Find where the given text appears and provide that cell's center as (X, Y) coordinate. 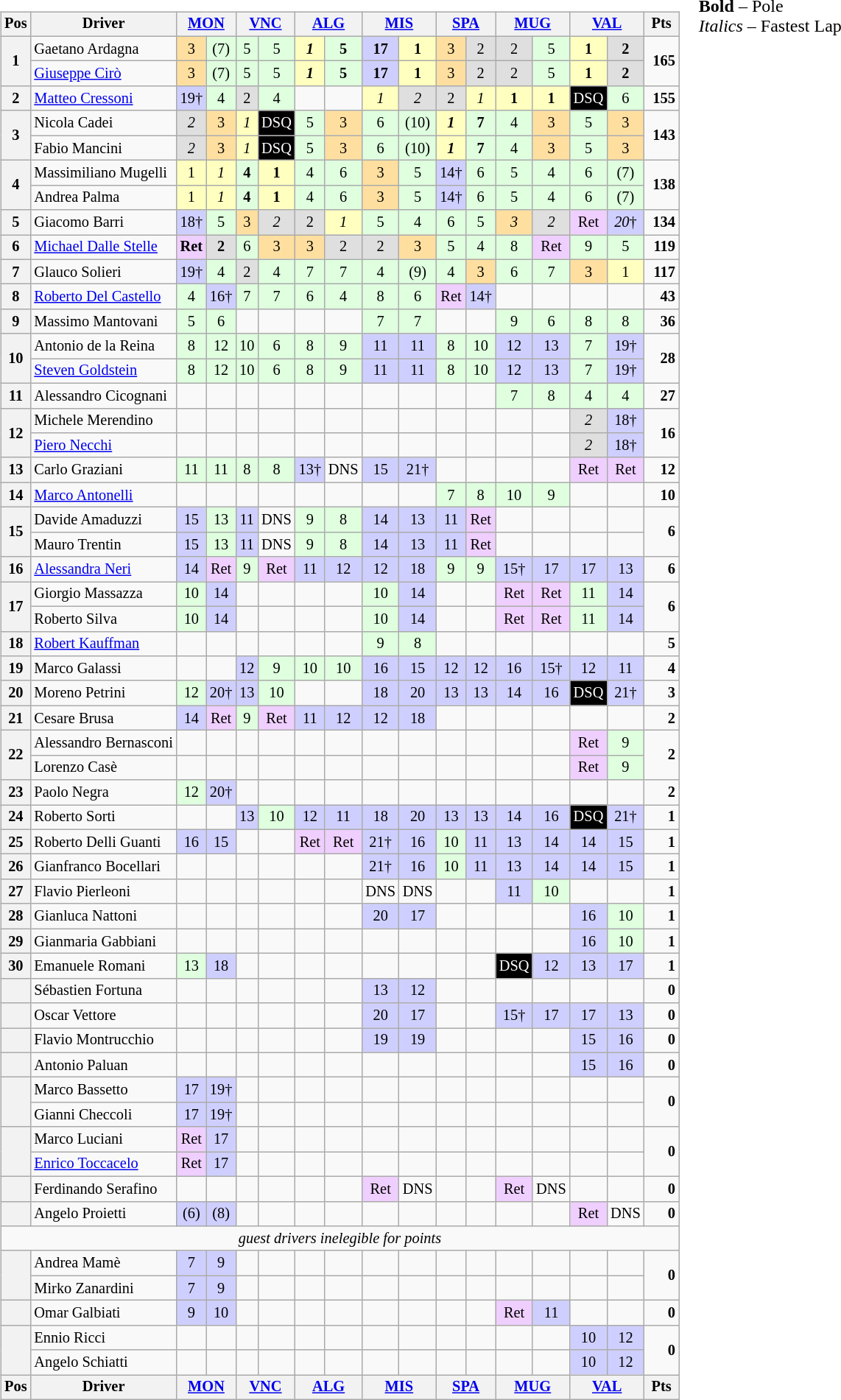
16† (221, 297)
Michele Merendino (103, 421)
23 (15, 792)
Gaetano Ardagna (103, 49)
Roberto Delli Guanti (103, 842)
36 (661, 322)
Alessandro Bernasconi (103, 743)
Marco Bassetto (103, 1090)
Lorenzo Casè (103, 767)
Nicola Cadei (103, 123)
155 (661, 99)
13† (310, 470)
Roberto Sorti (103, 817)
Piero Necchi (103, 446)
21 (15, 718)
Carlo Graziani (103, 470)
Massimiliano Mugelli (103, 173)
Andrea Mamè (103, 1263)
(9) (418, 272)
26 (15, 867)
Cesare Brusa (103, 718)
Roberto Del Castello (103, 297)
43 (661, 297)
Marco Luciani (103, 1139)
Angelo Schiatti (103, 1362)
Gianfranco Bocellari (103, 867)
Moreno Petrini (103, 693)
29 (15, 941)
138 (661, 186)
Andrea Palma (103, 197)
Gianni Checcoli (103, 1115)
134 (661, 222)
25 (15, 842)
Sébastien Fortuna (103, 991)
Davide Amaduzzi (103, 520)
Omar Galbiati (103, 1313)
Emanuele Romani (103, 966)
119 (661, 247)
Angelo Proietti (103, 1214)
165 (661, 60)
Flavio Montrucchio (103, 1041)
Massimo Mantovani (103, 322)
Matteo Cressoni (103, 99)
22 (15, 756)
(6) (191, 1214)
Roberto Silva (103, 619)
Marco Galassi (103, 669)
143 (661, 136)
24 (15, 817)
117 (661, 272)
Mirko Zanardini (103, 1288)
Enrico Toccacelo (103, 1164)
30 (15, 966)
Giorgio Massazza (103, 594)
guest drivers inelegible for points (339, 1239)
Fabio Mancini (103, 148)
Giuseppe Cirò (103, 74)
Paolo Negra (103, 792)
Gianmaria Gabbiani (103, 941)
Ferdinando Serafino (103, 1189)
Mauro Trentin (103, 544)
Oscar Vettore (103, 1016)
Marco Antonelli (103, 495)
Steven Goldstein (103, 371)
Antonio Paluan (103, 1065)
Alessandro Cicognani (103, 395)
Giacomo Barri (103, 222)
Antonio de la Reina (103, 346)
Gianluca Nattoni (103, 916)
Glauco Solieri (103, 272)
Ennio Ricci (103, 1337)
Michael Dalle Stelle (103, 247)
Robert Kauffman (103, 644)
Alessandra Neri (103, 569)
Flavio Pierleoni (103, 892)
(8) (221, 1214)
